Search for the cell housing the specified text and yield its [X, Y] center coordinate. 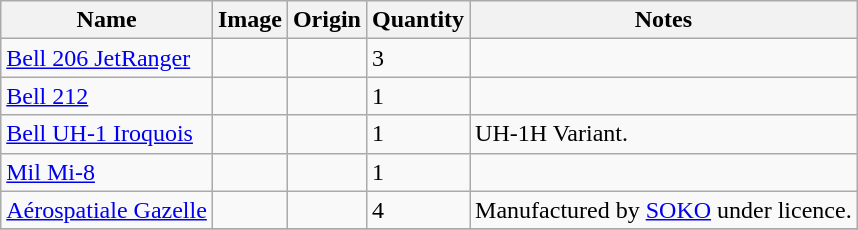
Bell 206 JetRanger [107, 58]
3 [418, 58]
UH-1H Variant. [664, 134]
Mil Mi-8 [107, 172]
Name [107, 20]
Bell UH-1 Iroquois [107, 134]
4 [418, 210]
Image [250, 20]
Quantity [418, 20]
Notes [664, 20]
Bell 212 [107, 96]
Aérospatiale Gazelle [107, 210]
Origin [326, 20]
Manufactured by SOKO under licence. [664, 210]
